Capture the cell that displays the provided text and extract its [x, y] central coordinate. 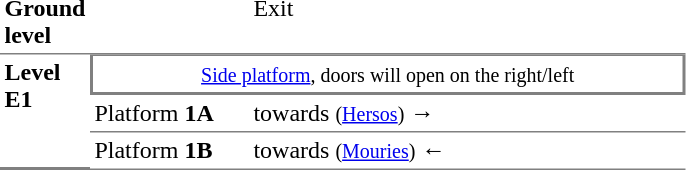
LevelΕ1 [45, 112]
towards (Mouries) ← [467, 151]
Platform 1B [170, 151]
Side platform, doors will open on the right/left [388, 74]
Platform 1A [170, 114]
towards (Hersos) → [467, 114]
